Identify which cell holds the provided text, then report its (x, y) central coordinate. 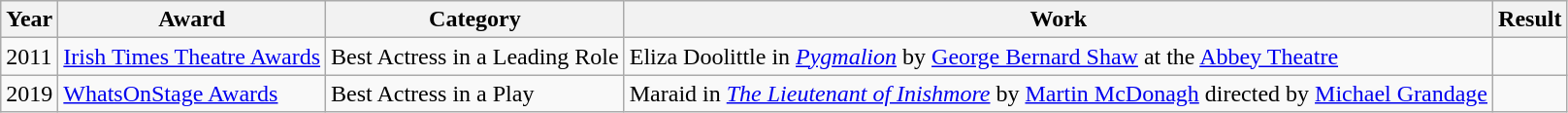
Year (29, 19)
WhatsOnStage Awards (192, 94)
Maraid in The Lieutenant of Inishmore by Martin McDonagh directed by Michael Grandage (1058, 94)
Result (1530, 19)
Best Actress in a Leading Role (475, 56)
Eliza Doolittle in Pygmalion by George Bernard Shaw at the Abbey Theatre (1058, 56)
2011 (29, 56)
Work (1058, 19)
Best Actress in a Play (475, 94)
2019 (29, 94)
Award (192, 19)
Irish Times Theatre Awards (192, 56)
Category (475, 19)
